For the text-containing cell, return its midpoint in [x, y] coordinate format. 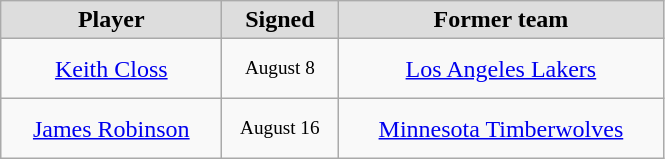
Former team [501, 20]
Signed [280, 20]
Minnesota Timberwolves [501, 129]
James Robinson [112, 129]
Keith Closs [112, 69]
Los Angeles Lakers [501, 69]
Player [112, 20]
August 8 [280, 69]
August 16 [280, 129]
